Return the (X, Y) coordinate for the center point of the cell that contains the specified text.  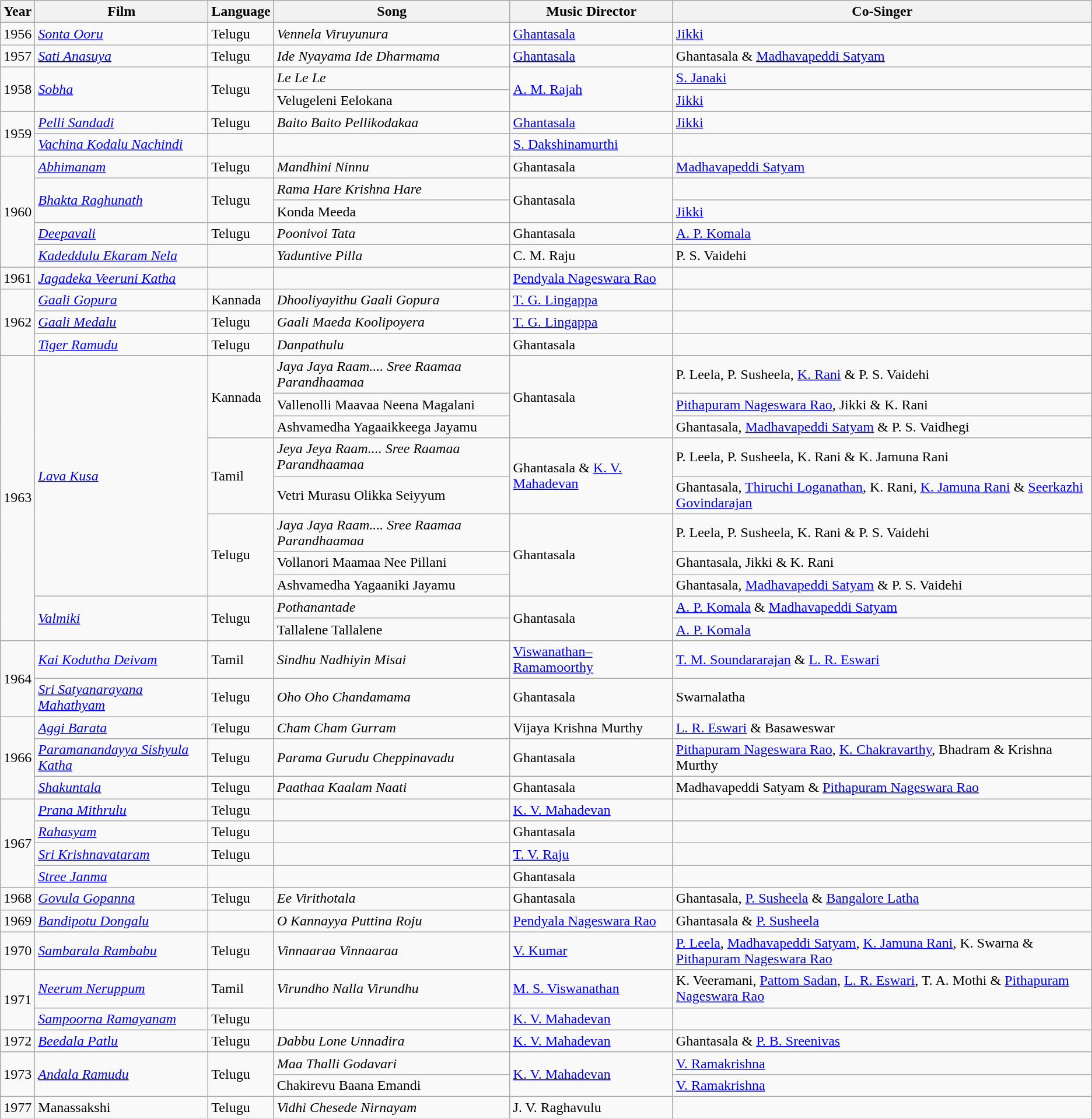
Prana Mithrulu (121, 810)
P. Leela, P. Susheela, K. Rani & K. Jamuna Rani (882, 457)
1977 (17, 1107)
Ashvamedha Yagaaniki Jayamu (392, 585)
Sobha (121, 89)
Ghantasala, Madhavapeddi Satyam & P. S. Vaidhegi (882, 427)
Deepavali (121, 233)
1962 (17, 322)
Gaali Maeda Koolipoyera (392, 322)
1961 (17, 278)
Le Le Le (392, 78)
Mandhini Ninnu (392, 167)
1970 (17, 950)
Parama Gurudu Cheppinavadu (392, 758)
Sati Anasuya (121, 56)
Gaali Gopura (121, 300)
Sambarala Rambabu (121, 950)
C. M. Raju (591, 255)
Ghantasala & Madhavapeddi Satyam (882, 56)
Ashvamedha Yagaaikkeega Jayamu (392, 427)
Danpathulu (392, 345)
Language (241, 12)
Valmiki (121, 618)
1959 (17, 134)
S. Dakshinamurthi (591, 145)
Ghantasala, Madhavapeddi Satyam & P. S. Vaidehi (882, 585)
Maa Thalli Godavari (392, 1063)
Cham Cham Gurram (392, 727)
1969 (17, 921)
Sampoorna Ramayanam (121, 1019)
Sindhu Nadhiyin Misai (392, 659)
Lava Kusa (121, 476)
Jeya Jeya Raam.... Sree Raamaa Parandhaamaa (392, 457)
Ghantasala & P. Susheela (882, 921)
1957 (17, 56)
Baito Baito Pellikodakaa (392, 122)
Ghantasala, P. Susheela & Bangalore Latha (882, 899)
Jagadeka Veeruni Katha (121, 278)
Viswanathan–Ramamoorthy (591, 659)
Film (121, 12)
Vidhi Chesede Nirnayam (392, 1107)
S. Janaki (882, 78)
Kai Kodutha Deivam (121, 659)
1956 (17, 34)
Ghantasala & P. B. Sreenivas (882, 1041)
Paramanandayya Sishyula Katha (121, 758)
Song (392, 12)
Poonivoi Tata (392, 233)
Dabbu Lone Unnadira (392, 1041)
Rama Hare Krishna Hare (392, 189)
Manassakshi (121, 1107)
Tiger Ramudu (121, 345)
T. M. Soundararajan & L. R. Eswari (882, 659)
Beedala Patlu (121, 1041)
Gaali Medalu (121, 322)
Konda Meeda (392, 211)
T. V. Raju (591, 854)
Aggi Barata (121, 727)
1960 (17, 211)
1967 (17, 843)
Yaduntive Pilla (392, 255)
Vachina Kodalu Nachindi (121, 145)
P. Leela, Madhavapeddi Satyam, K. Jamuna Rani, K. Swarna & Pithapuram Nageswara Rao (882, 950)
1958 (17, 89)
Ghantasala, Jikki & K. Rani (882, 563)
Swarnalatha (882, 697)
Madhavapeddi Satyam & Pithapuram Nageswara Rao (882, 788)
Ee Virithotala (392, 899)
Bhakta Raghunath (121, 200)
Paathaa Kaalam Naati (392, 788)
Andala Ramudu (121, 1074)
Pithapuram Nageswara Rao, K. Chakravarthy, Bhadram & Krishna Murthy (882, 758)
Dhooliyayithu Gaali Gopura (392, 300)
L. R. Eswari & Basaweswar (882, 727)
Oho Oho Chandamama (392, 697)
Virundho Nalla Virundhu (392, 989)
Pithapuram Nageswara Rao, Jikki & K. Rani (882, 405)
Neerum Neruppum (121, 989)
1966 (17, 757)
Vijaya Krishna Murthy (591, 727)
M. S. Viswanathan (591, 989)
Vennela Viruyunura (392, 34)
1964 (17, 678)
Vetri Murasu Olikka Seiyyum (392, 494)
Co-Singer (882, 12)
Sri Krishnavataram (121, 854)
1968 (17, 899)
Kadeddulu Ekaram Nela (121, 255)
Vinnaaraa Vinnaaraa (392, 950)
Stree Janma (121, 876)
Sonta Ooru (121, 34)
1963 (17, 498)
Pelli Sandadi (121, 122)
1972 (17, 1041)
Shakuntala (121, 788)
Ide Nyayama Ide Dharmama (392, 56)
Music Director (591, 12)
Ghantasala & K. V. Mahadevan (591, 476)
1971 (17, 999)
Vallenolli Maavaa Neena Magalani (392, 405)
Pothanantade (392, 607)
1973 (17, 1074)
Ghantasala, Thiruchi Loganathan, K. Rani, K. Jamuna Rani & Seerkazhi Govindarajan (882, 494)
Bandipotu Dongalu (121, 921)
Year (17, 12)
Vollanori Maamaa Nee Pillani (392, 563)
A. M. Rajah (591, 89)
Velugeleni Eelokana (392, 100)
J. V. Raghavulu (591, 1107)
Rahasyam (121, 832)
A. P. Komala & Madhavapeddi Satyam (882, 607)
Sri Satyanarayana Mahathyam (121, 697)
O Kannayya Puttina Roju (392, 921)
Govula Gopanna (121, 899)
V. Kumar (591, 950)
P. S. Vaidehi (882, 255)
Chakirevu Baana Emandi (392, 1085)
Tallalene Tallalene (392, 629)
Abhimanam (121, 167)
Madhavapeddi Satyam (882, 167)
K. Veeramani, Pattom Sadan, L. R. Eswari, T. A. Mothi & Pithapuram Nageswara Rao (882, 989)
